Scan for the cell matching the given text and deliver its [x, y] coordinate at center. 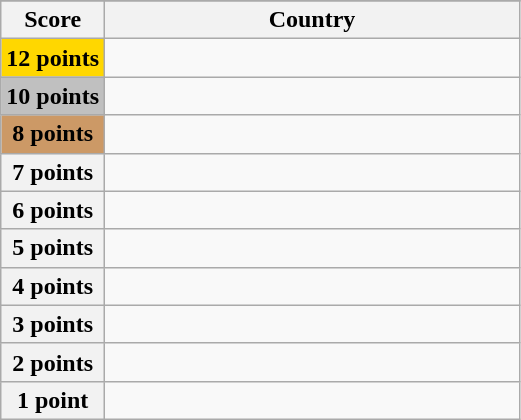
7 points [53, 172]
10 points [53, 96]
4 points [53, 286]
1 point [53, 400]
5 points [53, 248]
2 points [53, 362]
Country [312, 20]
3 points [53, 324]
8 points [53, 134]
12 points [53, 58]
Score [53, 20]
6 points [53, 210]
